Search for the cell housing the specified text and yield its (X, Y) center coordinate. 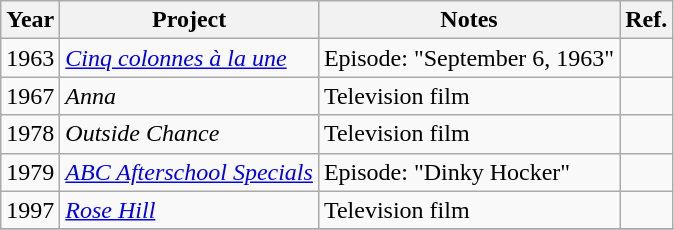
1963 (30, 58)
Year (30, 20)
1979 (30, 172)
1978 (30, 134)
Rose Hill (190, 210)
Cinq colonnes à la une (190, 58)
Episode: "September 6, 1963" (468, 58)
Notes (468, 20)
ABC Afterschool Specials (190, 172)
Ref. (646, 20)
Outside Chance (190, 134)
Episode: "Dinky Hocker" (468, 172)
Anna (190, 96)
1967 (30, 96)
1997 (30, 210)
Project (190, 20)
